For the text-containing cell, return its midpoint in [X, Y] coordinate format. 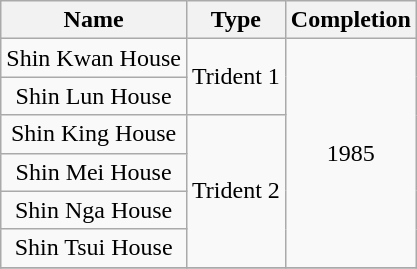
Shin Nga House [94, 210]
Name [94, 20]
Shin Tsui House [94, 248]
Shin Lun House [94, 96]
Type [236, 20]
Trident 1 [236, 77]
Shin Mei House [94, 172]
Shin King House [94, 134]
Completion [350, 20]
Shin Kwan House [94, 58]
Trident 2 [236, 191]
1985 [350, 153]
